Find where the given text appears and provide that cell's center as (x, y) coordinate. 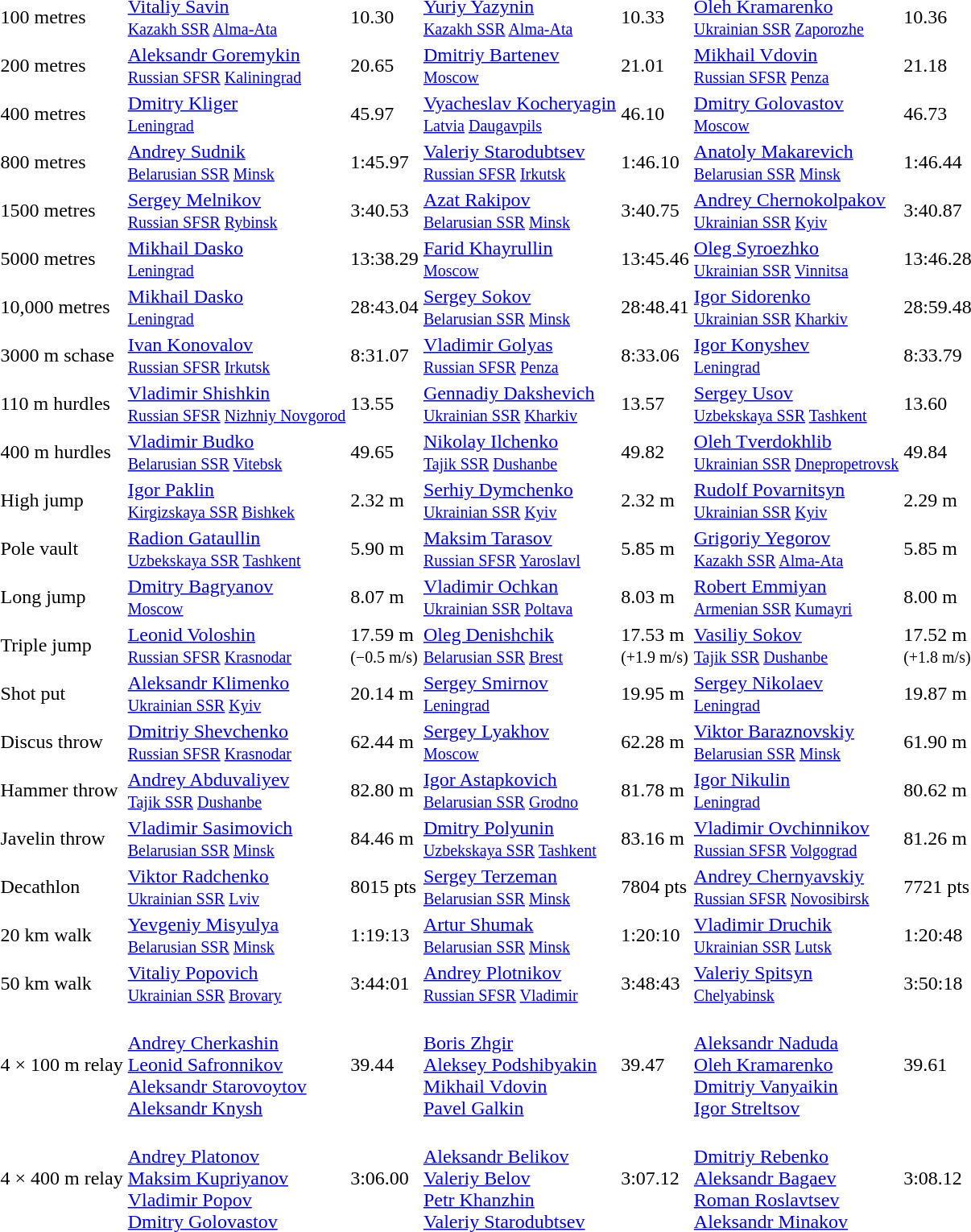
Aleksandr KlimenkoUkrainian SSR Kyiv (237, 694)
5.85 m (655, 549)
28:43.04 (385, 308)
Aleksandr NadudaOleh KramarenkoDmitriy VanyaikinIgor Streltsov (795, 1065)
Oleh TverdokhlibUkrainian SSR Dnepropetrovsk (795, 453)
83.16 m (655, 839)
3:40.53 (385, 211)
Vasiliy SokovTajik SSR Dushanbe (795, 646)
21.01 (655, 66)
13:45.46 (655, 259)
8:33.06 (655, 356)
13:38.29 (385, 259)
Dmitry GolovastovMoscow (795, 114)
1:46.10 (655, 163)
3:48:43 (655, 984)
Azat RakipovBelarusian SSR Minsk (519, 211)
Vladimir ShishkinRussian SFSR Nizhniy Novgorod (237, 404)
84.46 m (385, 839)
Gennadiy DakshevichUkrainian SSR Kharkiv (519, 404)
Yevgeniy MisyulyaBelarusian SSR Minsk (237, 936)
Igor NikulinLeningrad (795, 791)
Artur ShumakBelarusian SSR Minsk (519, 936)
Vladimir OvchinnikovRussian SFSR Volgograd (795, 839)
Igor KonyshevLeningrad (795, 356)
Vladimir GolyasRussian SFSR Penza (519, 356)
Dmitry BagryanovMoscow (237, 597)
13.57 (655, 404)
Dmitry KligerLeningrad (237, 114)
Vitaliy PopovichUkrainian SSR Brovary (237, 984)
8:31.07 (385, 356)
Sergey SokovBelarusian SSR Minsk (519, 308)
62.28 m (655, 742)
1:45.97 (385, 163)
Oleg DenishchikBelarusian SSR Brest (519, 646)
Andrey SudnikBelarusian SSR Minsk (237, 163)
Serhiy DymchenkoUkrainian SSR Kyiv (519, 501)
82.80 m (385, 791)
8.03 m (655, 597)
Mikhail VdovinRussian SFSR Penza (795, 66)
Oleg SyroezhkoUkrainian SSR Vinnitsa (795, 259)
Maksim TarasovRussian SFSR Yaroslavl (519, 549)
8015 pts (385, 887)
Valeriy SpitsynChelyabinsk (795, 984)
Viktor BaraznovskiyBelarusian SSR Minsk (795, 742)
Dmitriy BartenevMoscow (519, 66)
Farid KhayrullinMoscow (519, 259)
45.97 (385, 114)
Grigoriy YegorovKazakh SSR Alma-Ata (795, 549)
3:40.75 (655, 211)
Dmitriy ShevchenkoRussian SFSR Krasnodar (237, 742)
46.10 (655, 114)
49.82 (655, 453)
Vladimir SasimovichBelarusian SSR Minsk (237, 839)
Dmitry PolyuninUzbekskaya SSR Tashkent (519, 839)
Sergey SmirnovLeningrad (519, 694)
Andrey ChernyavskiyRussian SFSR Novosibirsk (795, 887)
Robert EmmiyanArmenian SSR Kumayri (795, 597)
3:44:01 (385, 984)
17.59 m(−0.5 m/s) (385, 646)
5.90 m (385, 549)
1:20:10 (655, 936)
Vladimir BudkoBelarusian SSR Vitebsk (237, 453)
28:48.41 (655, 308)
7804 pts (655, 887)
Vladimir OchkanUkrainian SSR Poltava (519, 597)
20.65 (385, 66)
Andrey ChernokolpakovUkrainian SSR Kyiv (795, 211)
39.44 (385, 1065)
Anatoly MakarevichBelarusian SSR Minsk (795, 163)
Radion GataullinUzbekskaya SSR Tashkent (237, 549)
20.14 m (385, 694)
Sergey UsovUzbekskaya SSR Tashkent (795, 404)
Boris ZhgirAleksey PodshibyakinMikhail VdovinPavel Galkin (519, 1065)
Valeriy StarodubtsevRussian SFSR Irkutsk (519, 163)
19.95 m (655, 694)
1:19:13 (385, 936)
13.55 (385, 404)
49.65 (385, 453)
Vyacheslav KocheryaginLatvia Daugavpils (519, 114)
Sergey NikolaevLeningrad (795, 694)
Igor AstapkovichBelarusian SSR Grodno (519, 791)
Leonid VoloshinRussian SFSR Krasnodar (237, 646)
81.78 m (655, 791)
Andrey CherkashinLeonid SafronnikovAleksandr StarovoytovAleksandr Knysh (237, 1065)
Nikolay IlchenkoTajik SSR Dushanbe (519, 453)
Andrey PlotnikovRussian SFSR Vladimir (519, 984)
Sergey TerzemanBelarusian SSR Minsk (519, 887)
8.07 m (385, 597)
Andrey AbduvaliyevTajik SSR Dushanbe (237, 791)
Sergey LyakhovMoscow (519, 742)
Viktor RadchenkoUkrainian SSR Lviv (237, 887)
Ivan KonovalovRussian SFSR Irkutsk (237, 356)
39.47 (655, 1065)
Aleksandr GoremykinRussian SFSR Kaliningrad (237, 66)
Igor SidorenkoUkrainian SSR Kharkiv (795, 308)
17.53 m(+1.9 m/s) (655, 646)
Rudolf PovarnitsynUkrainian SSR Kyiv (795, 501)
62.44 m (385, 742)
Sergey MelnikovRussian SFSR Rybinsk (237, 211)
Vladimir DruchikUkrainian SSR Lutsk (795, 936)
Igor PaklinKirgizskaya SSR Bishkek (237, 501)
